Scan for the cell matching the given text and deliver its (x, y) coordinate at center. 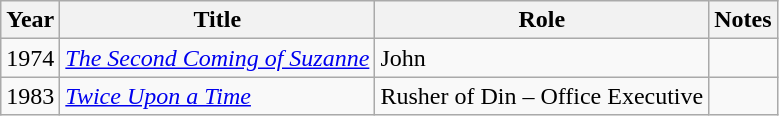
Notes (743, 20)
1983 (30, 96)
Rusher of Din – Office Executive (542, 96)
Title (218, 20)
The Second Coming of Suzanne (218, 58)
John (542, 58)
Twice Upon a Time (218, 96)
Year (30, 20)
Role (542, 20)
1974 (30, 58)
